Return (X, Y) of the center of cell containing provided text 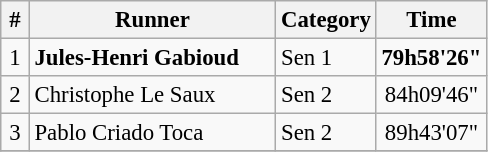
# (15, 20)
3 (15, 133)
89h43'07" (432, 133)
84h09'46" (432, 95)
Time (432, 20)
79h58'26" (432, 58)
2 (15, 95)
Christophe Le Saux (152, 95)
Sen 1 (326, 58)
Jules-Henri Gabioud (152, 58)
1 (15, 58)
Pablo Criado Toca (152, 133)
Category (326, 20)
Runner (152, 20)
